Provide the (x, y) coordinate of the cell's center where the given text is located.  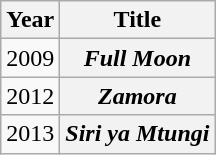
Title (138, 20)
2013 (30, 134)
2009 (30, 58)
Siri ya Mtungi (138, 134)
Full Moon (138, 58)
2012 (30, 96)
Zamora (138, 96)
Year (30, 20)
